Return (X, Y) of the center of cell containing provided text 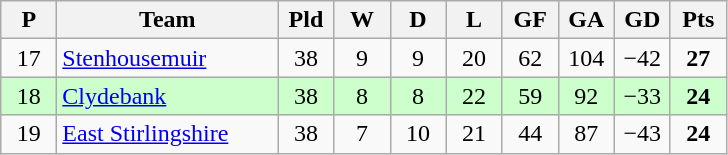
GF (530, 20)
17 (29, 58)
20 (474, 58)
Clydebank (168, 96)
W (362, 20)
GD (642, 20)
Pld (306, 20)
62 (530, 58)
Stenhousemuir (168, 58)
59 (530, 96)
10 (418, 134)
7 (362, 134)
27 (698, 58)
19 (29, 134)
Team (168, 20)
−43 (642, 134)
104 (586, 58)
P (29, 20)
L (474, 20)
44 (530, 134)
21 (474, 134)
−42 (642, 58)
87 (586, 134)
22 (474, 96)
East Stirlingshire (168, 134)
Pts (698, 20)
−33 (642, 96)
92 (586, 96)
GA (586, 20)
D (418, 20)
18 (29, 96)
